Extract the [X, Y] coordinate from the center of the cell holding the provided text.  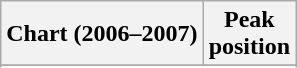
Peakposition [249, 34]
Chart (2006–2007) [102, 34]
